Return the (x, y) coordinate for the center point of the cell that contains the specified text.  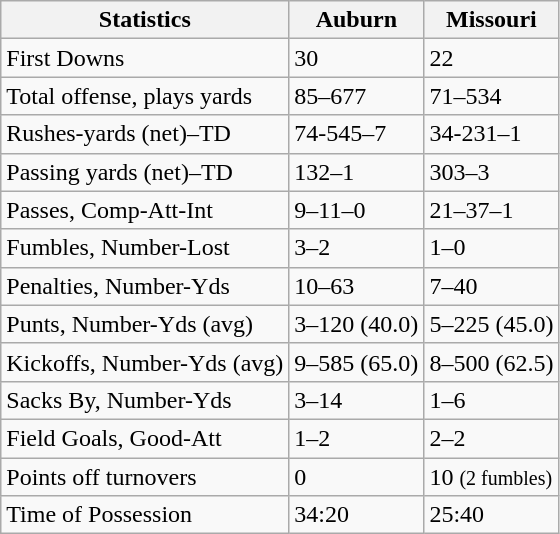
2–2 (492, 438)
Rushes-yards (net)–TD (145, 134)
1–2 (356, 438)
Auburn (356, 20)
132–1 (356, 172)
Passing yards (net)–TD (145, 172)
Fumbles, Number-Lost (145, 248)
34:20 (356, 515)
7–40 (492, 286)
25:40 (492, 515)
22 (492, 58)
1–6 (492, 400)
9–585 (65.0) (356, 362)
5–225 (45.0) (492, 324)
Statistics (145, 20)
85–677 (356, 96)
74-545–7 (356, 134)
3–14 (356, 400)
Time of Possession (145, 515)
34-231–1 (492, 134)
Passes, Comp-Att-Int (145, 210)
0 (356, 477)
Kickoffs, Number-Yds (avg) (145, 362)
71–534 (492, 96)
21–37–1 (492, 210)
Missouri (492, 20)
9–11–0 (356, 210)
Field Goals, Good-Att (145, 438)
1–0 (492, 248)
303–3 (492, 172)
30 (356, 58)
Punts, Number-Yds (avg) (145, 324)
First Downs (145, 58)
Points off turnovers (145, 477)
3–2 (356, 248)
3–120 (40.0) (356, 324)
10–63 (356, 286)
8–500 (62.5) (492, 362)
Penalties, Number-Yds (145, 286)
10 (2 fumbles) (492, 477)
Sacks By, Number-Yds (145, 400)
Total offense, plays yards (145, 96)
